Pinpoint the cell where the given text exists, returning its (X, Y) midpoint coordinate. 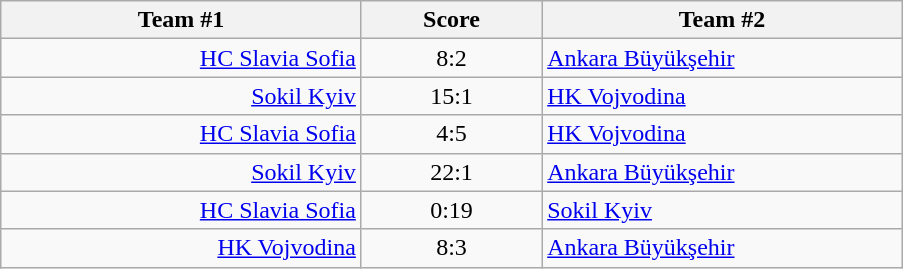
Team #1 (182, 20)
22:1 (451, 172)
0:19 (451, 210)
Team #2 (722, 20)
8:3 (451, 248)
15:1 (451, 96)
8:2 (451, 58)
4:5 (451, 134)
Score (451, 20)
